Return the [x, y] coordinate for the center point of the cell that contains the specified text.  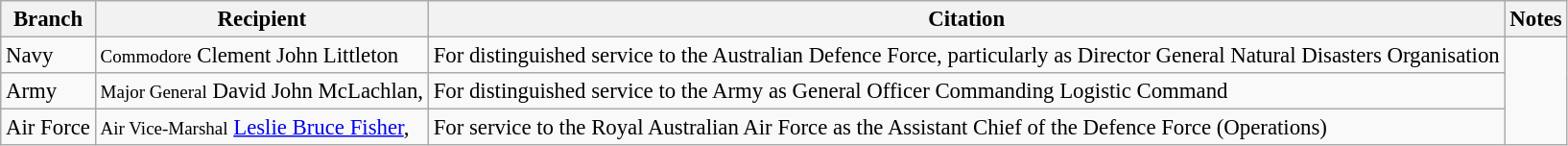
Commodore Clement John Littleton [261, 56]
Major General David John McLachlan, [261, 91]
Branch [48, 19]
Navy [48, 56]
Air Vice-Marshal Leslie Bruce Fisher, [261, 128]
Notes [1535, 19]
For distinguished service to the Australian Defence Force, particularly as Director General Natural Disasters Organisation [966, 56]
Army [48, 91]
For service to the Royal Australian Air Force as the Assistant Chief of the Defence Force (Operations) [966, 128]
Air Force [48, 128]
Recipient [261, 19]
For distinguished service to the Army as General Officer Commanding Logistic Command [966, 91]
Citation [966, 19]
